Locate the cell with the specified text and output its [X, Y] center coordinate. 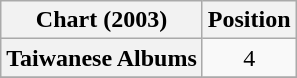
Position [249, 20]
Taiwanese Albums [102, 58]
Chart (2003) [102, 20]
4 [249, 58]
